From the cell containing the given text, extract its center point as [x, y] coordinate. 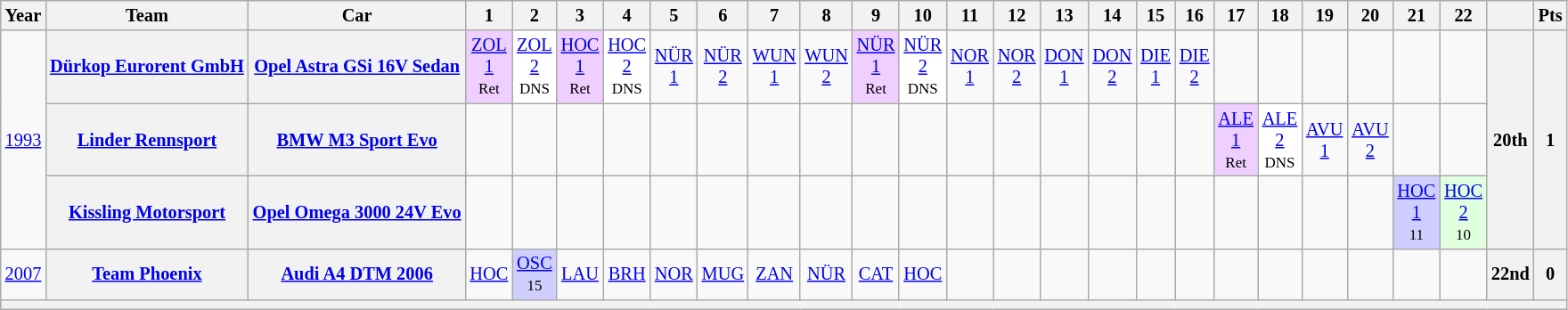
Opel Astra GSi 16V Sedan [357, 67]
BMW M3 Sport Evo [357, 140]
LAU [581, 274]
11 [969, 15]
7 [774, 15]
15 [1156, 15]
HOC2DNS [627, 67]
Dürkop Eurorent GmbH [147, 67]
ALE2DNS [1279, 140]
4 [627, 15]
2 [535, 15]
Kissling Motorsport [147, 212]
BRH [627, 274]
NÜR2 [723, 67]
DIE2 [1195, 67]
14 [1112, 15]
AVU1 [1324, 140]
10 [923, 15]
Linder Rennsport [147, 140]
9 [877, 15]
Car [357, 15]
HOC111 [1417, 212]
13 [1065, 15]
DON1 [1065, 67]
Team [147, 15]
NÜR1Ret [877, 67]
6 [723, 15]
22nd [1511, 274]
Opel Omega 3000 24V Evo [357, 212]
0 [1550, 274]
NÜR2DNS [923, 67]
AVU2 [1370, 140]
19 [1324, 15]
HOC1Ret [581, 67]
2007 [23, 274]
1993 [23, 139]
ZOL1Ret [490, 67]
DIE1 [1156, 67]
3 [581, 15]
22 [1463, 15]
NÜR1 [674, 67]
Audi A4 DTM 2006 [357, 274]
CAT [877, 274]
20th [1511, 139]
ZOL2DNS [535, 67]
5 [674, 15]
HOC210 [1463, 212]
ZAN [774, 274]
18 [1279, 15]
OSC15 [535, 274]
WUN2 [826, 67]
8 [826, 15]
MUG [723, 274]
DON2 [1112, 67]
16 [1195, 15]
21 [1417, 15]
ALE1Ret [1235, 140]
Team Phoenix [147, 274]
WUN1 [774, 67]
NOR2 [1017, 67]
Pts [1550, 15]
Year [23, 15]
NÜR [826, 274]
17 [1235, 15]
20 [1370, 15]
12 [1017, 15]
NOR [674, 274]
NOR1 [969, 67]
